Scan for the cell matching the given text and deliver its [X, Y] coordinate at center. 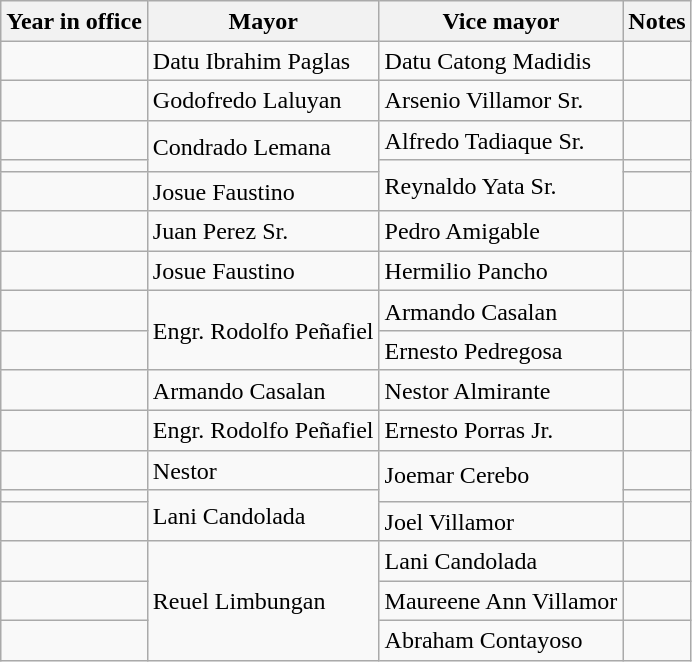
Alfredo Tadiaque Sr. [501, 140]
Arsenio Villamor Sr. [501, 100]
Reuel Limbungan [263, 601]
Joel Villamor [501, 521]
Vice mayor [501, 21]
Ernesto Porras Jr. [501, 430]
Datu Ibrahim Paglas [263, 61]
Godofredo Laluyan [263, 100]
Datu Catong Madidis [501, 61]
Nestor [263, 470]
Mayor [263, 21]
Year in office [74, 21]
Abraham Contayoso [501, 641]
Juan Perez Sr. [263, 231]
Ernesto Pedregosa [501, 351]
Notes [657, 21]
Maureene Ann Villamor [501, 601]
Nestor Almirante [501, 390]
Hermilio Pancho [501, 271]
Joemar Cerebo [501, 476]
Reynaldo Yata Sr. [501, 186]
Pedro Amigable [501, 231]
Condrado Lemana [263, 146]
